From the cell containing the given text, extract its center point as [x, y] coordinate. 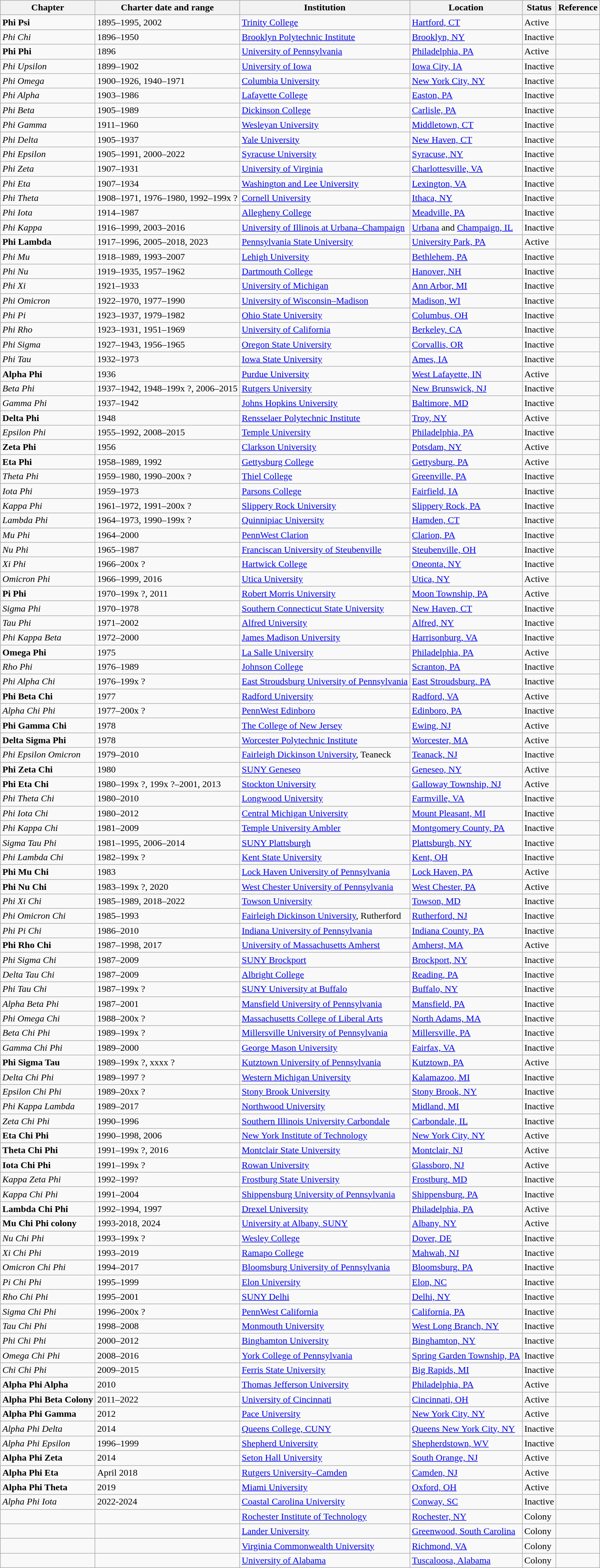
Easton, PA [466, 95]
Phi Psi [48, 22]
Phi Alpha Chi [48, 682]
1903–1986 [167, 95]
Columbus, OH [466, 315]
Sigma Tau Phi [48, 843]
1994–2017 [167, 1267]
Glassboro, NJ [466, 1165]
Zeta Chi Phi [48, 1121]
Eta Chi Phi [48, 1136]
Kutztown, PA [466, 1062]
Iowa State University [325, 359]
SUNY Geneseo [325, 769]
Gamma Chi Phi [48, 1048]
Iowa City, IA [466, 66]
Shepherdstown, WV [466, 1443]
Phi Theta [48, 198]
1923–1931, 1951–1969 [167, 330]
1932–1973 [167, 359]
2000–2012 [167, 1341]
1987–2001 [167, 1004]
La Salle University [325, 652]
Quinnipiac University [325, 520]
1936 [167, 374]
Montgomery County, PA [466, 828]
Johnson College [325, 667]
1905–1937 [167, 139]
Xi Phi [48, 564]
Zeta Phi [48, 447]
Albright College [325, 975]
Lambda Chi Phi [48, 1209]
University Park, PA [466, 242]
Phi Mu [48, 257]
Massachusetts College of Liberal Arts [325, 1018]
Parsons College [325, 491]
The College of New Jersey [325, 725]
Iota Phi [48, 491]
Phi Iota Chi [48, 813]
Wesley College [325, 1238]
Lexington, VA [466, 184]
1918–1989, 1993–2007 [167, 257]
Baltimore, MD [466, 403]
Phi Xi Chi [48, 901]
Corvallis, OR [466, 344]
1989–20xx ? [167, 1092]
Dartmouth College [325, 271]
Rochester, NY [466, 1516]
Southern Connecticut State University [325, 608]
University of Wisconsin–Madison [325, 301]
North Adams, MA [466, 1018]
Indiana University of Pennsylvania [325, 931]
Phi Nu [48, 271]
Monmouth University [325, 1326]
Epsilon Chi Phi [48, 1092]
1990–1998, 2006 [167, 1136]
Phi Kappa Beta [48, 637]
Worcester, MA [466, 740]
Camden, NJ [466, 1473]
1982–199x ? [167, 857]
1914–1987 [167, 213]
PennWest Clarion [325, 535]
Phi Eta Chi [48, 784]
Queens College, CUNY [325, 1429]
1923–1937, 1979–1982 [167, 315]
Stony Brook University [325, 1092]
1977 [167, 696]
Lock Haven, PA [466, 872]
Reference [578, 8]
Delta Tau Chi [48, 975]
1988–200x ? [167, 1018]
Binghamton, NY [466, 1341]
Edinboro, PA [466, 711]
Cincinnati, OH [466, 1399]
1993–2019 [167, 1253]
Nu Phi [48, 550]
Harrisonburg, VA [466, 637]
Sigma Chi Phi [48, 1311]
California, PA [466, 1311]
West Lafayette, IN [466, 374]
Allegheny College [325, 213]
1979–2010 [167, 755]
Thomas Jefferson University [325, 1385]
Theta Chi Phi [48, 1150]
Stockton University [325, 784]
1990–1996 [167, 1121]
1900–1926, 1940–1971 [167, 81]
SUNY Plattsburgh [325, 843]
Bloomsburg University of Pennsylvania [325, 1267]
1895–1995, 2002 [167, 22]
Phi Tau [48, 359]
1989–2017 [167, 1106]
Iota Chi Phi [48, 1165]
Phi Sigma Chi [48, 960]
Teanack, NJ [466, 755]
Phi Xi [48, 286]
Washington and Lee University [325, 184]
2008–2016 [167, 1355]
Phi Kappa Chi [48, 828]
Robert Morris University [325, 593]
1985–1993 [167, 916]
1916–1999, 2003–2016 [167, 227]
Pi Phi [48, 593]
SUNY Brockport [325, 960]
Chapter [48, 8]
1989–2000 [167, 1048]
Oneonta, NY [466, 564]
Charter date and range [167, 8]
1959–1980, 1990–200x ? [167, 476]
1981–2009 [167, 828]
SUNY Delhi [325, 1297]
Beta Phi [48, 388]
Rho Chi Phi [48, 1297]
1996–1999 [167, 1443]
Binghamton University [325, 1341]
Rensselaer Polytechnic Institute [325, 418]
Phi Sigma [48, 344]
Alfred University [325, 623]
Brooklyn Polytechnic Institute [325, 37]
1937–1942, 1948–199x ?, 2006–2015 [167, 388]
Bethlehem, PA [466, 257]
Thiel College [325, 476]
Phi Eta [48, 184]
1980–2012 [167, 813]
Fairfield, IA [466, 491]
2010 [167, 1385]
Phi Epsilon [48, 154]
University at Albany, SUNY [325, 1224]
Kappa Chi Phi [48, 1194]
Phi Rho Chi [48, 945]
1991–199x ?, 2016 [167, 1150]
Xi Chi Phi [48, 1253]
1989–199x ? [167, 1033]
Mahwah, NJ [466, 1253]
University of Michigan [325, 286]
1989–199x ?, xxxx ? [167, 1062]
2019 [167, 1487]
Ohio State University [325, 315]
Alpha Phi Alpha [48, 1385]
Madison, WI [466, 301]
1911–1960 [167, 125]
Plattsburgh, NY [466, 843]
Tuscaloosa, Alabama [466, 1560]
Ann Arbor, MI [466, 286]
Western Michigan University [325, 1077]
1905–1991, 2000–2022 [167, 154]
Syracuse University [325, 154]
Phi Kappa Lambda [48, 1106]
Rutgers University [325, 388]
Conway, SC [466, 1502]
1998–2008 [167, 1326]
1964–1973, 1990–199x ? [167, 520]
Phi Omega Chi [48, 1018]
Reading, PA [466, 975]
Phi Chi [48, 37]
1970–1978 [167, 608]
Richmond, VA [466, 1546]
Delta Chi Phi [48, 1077]
Alpha Phi Epsilon [48, 1443]
Alfred, NY [466, 623]
1907–1934 [167, 184]
Phi Omicron [48, 301]
Galloway Township, NJ [466, 784]
Pennsylvania State University [325, 242]
Mu Phi [48, 535]
Phi Zeta Chi [48, 769]
Ferris State University [325, 1370]
1995–1999 [167, 1282]
Phi Rho [48, 330]
Purdue University [325, 374]
Alpha Chi Phi [48, 711]
1992–199? [167, 1180]
Phi Omega [48, 81]
University of California [325, 330]
Phi Upsilon [48, 66]
Frostburg, MD [466, 1180]
Oregon State University [325, 344]
2011–2022 [167, 1399]
Cornell University [325, 198]
1986–2010 [167, 931]
Wesleyan University [325, 125]
Millersville, PA [466, 1033]
Hamden, CT [466, 520]
1995–2001 [167, 1297]
1966–200x ? [167, 564]
Pace University [325, 1414]
Northwood University [325, 1106]
University of Virginia [325, 169]
Sigma Phi [48, 608]
Chi Chi Phi [48, 1370]
1927–1943, 1956–1965 [167, 344]
Stony Brook, NY [466, 1092]
1970–199x ?, 2011 [167, 593]
Queens New York City, NY [466, 1429]
Mansfield, PA [466, 1004]
James Madison University [325, 637]
Kappa Zeta Phi [48, 1180]
Drexel University [325, 1209]
Berkeley, CA [466, 330]
Mansfield University of Pennsylvania [325, 1004]
1981–1995, 2006–2014 [167, 843]
Clarion, PA [466, 535]
Omicron Chi Phi [48, 1267]
Lambda Phi [48, 520]
1961–1972, 1991–200x ? [167, 506]
Kappa Phi [48, 506]
1958–1989, 1992 [167, 462]
Tau Phi [48, 623]
1983–199x ?, 2020 [167, 886]
Trinity College [325, 22]
Mount Pleasant, MI [466, 813]
Phi Delta [48, 139]
Spring Garden Township, PA [466, 1355]
Franciscan University of Steubenville [325, 550]
1905–1989 [167, 110]
Theta Phi [48, 476]
1976–1989 [167, 667]
Phi Nu Chi [48, 886]
University of Illinois at Urbana–Champaign [325, 227]
Worcester Polytechnic Institute [325, 740]
Elon, NC [466, 1282]
Brooklyn, NY [466, 37]
Kutztown University of Pennsylvania [325, 1062]
Buffalo, NY [466, 989]
1948 [167, 418]
University of Iowa [325, 66]
1955–1992, 2008–2015 [167, 433]
1899–1902 [167, 66]
Mu Chi Phi colony [48, 1224]
1919–1935, 1957–1962 [167, 271]
Ramapo College [325, 1253]
South Orange, NJ [466, 1458]
West Long Branch, NY [466, 1326]
Indiana County, PA [466, 931]
Greenville, PA [466, 476]
1991–2004 [167, 1194]
Epsilon Phi [48, 433]
1964–2000 [167, 535]
Tau Chi Phi [48, 1326]
1896 [167, 52]
Phi Pi Chi [48, 931]
Moon Township, PA [466, 593]
April 2018 [167, 1473]
Location [466, 8]
Phi Mu Chi [48, 872]
Alpha Phi Iota [48, 1502]
1980–2010 [167, 799]
Phi Beta Chi [48, 696]
Miami University [325, 1487]
SUNY University at Buffalo [325, 989]
Steubenville, OH [466, 550]
Eta Phi [48, 462]
1976–199x ? [167, 682]
Kent, OH [466, 857]
Phi Lambda Chi [48, 857]
Rutgers University–Camden [325, 1473]
Rutherford, NJ [466, 916]
Dickinson College [325, 110]
1965–1987 [167, 550]
Radford University [325, 696]
1907–1931 [167, 169]
University of Massachusetts Amherst [325, 945]
1983 [167, 872]
Temple University [325, 433]
2009–2015 [167, 1370]
Rochester Institute of Technology [325, 1516]
Status [539, 8]
Scranton, PA [466, 667]
Coastal Carolina University [325, 1502]
1896–1950 [167, 37]
Alpha Phi Zeta [48, 1458]
1921–1933 [167, 286]
1975 [167, 652]
1908–1971, 1976–1980, 1992–199x ? [167, 198]
Slippery Rock University [325, 506]
Kalamazoo, MI [466, 1077]
Millersville University of Pennsylvania [325, 1033]
Phi Alpha [48, 95]
Alpha Phi Theta [48, 1487]
Pi Chi Phi [48, 1282]
Seton Hall University [325, 1458]
Clarkson University [325, 447]
Carbondale, IL [466, 1121]
Phi Tau Chi [48, 989]
Hartwick College [325, 564]
Rowan University [325, 1165]
1959–1973 [167, 491]
Potsdam, NY [466, 447]
Oxford, OH [466, 1487]
1993-2018, 2024 [167, 1224]
Alpha Phi Beta Colony [48, 1399]
1922–1970, 1977–1990 [167, 301]
Ithaca, NY [466, 198]
Middletown, CT [466, 125]
Phi Lambda [48, 242]
2012 [167, 1414]
Phi Sigma Tau [48, 1062]
Utica, NY [466, 579]
1966–1999, 2016 [167, 579]
East Stroudsburg, PA [466, 682]
Gettysburg College [325, 462]
Gettysburg, PA [466, 462]
George Mason University [325, 1048]
Nu Chi Phi [48, 1238]
Radford, VA [466, 696]
Omega Phi [48, 652]
Phi Iota [48, 213]
1977–200x ? [167, 711]
New York Institute of Technology [325, 1136]
Alpha Beta Phi [48, 1004]
University of Pennsylvania [325, 52]
Dover, DE [466, 1238]
Phi Pi [48, 315]
Beta Chi Phi [48, 1033]
Johns Hopkins University [325, 403]
1937–1942 [167, 403]
Phi Zeta [48, 169]
Amherst, MA [466, 945]
Shippensburg, PA [466, 1194]
Phi Gamma Chi [48, 725]
New Brunswick, NJ [466, 388]
Hanover, NH [466, 271]
Delta Sigma Phi [48, 740]
1972–2000 [167, 637]
1993–199x ? [167, 1238]
Greenwood, South Carolina [466, 1531]
1956 [167, 447]
East Stroudsburg University of Pennsylvania [325, 682]
Montclair, NJ [466, 1150]
Institution [325, 8]
Hartford, CT [466, 22]
Lander University [325, 1531]
Phi Phi [48, 52]
York College of Pennsylvania [325, 1355]
PennWest Edinboro [325, 711]
1917–1996, 2005–2018, 2023 [167, 242]
Fairleigh Dickinson University, Rutherford [325, 916]
Temple University Ambler [325, 828]
1991–199x ? [167, 1165]
Brockport, NY [466, 960]
Lock Haven University of Pennsylvania [325, 872]
1996–200x ? [167, 1311]
Syracuse, NY [466, 154]
Alpha Phi Gamma [48, 1414]
Utica University [325, 579]
University of Cincinnati [325, 1399]
Delta Phi [48, 418]
Alpha Phi Delta [48, 1429]
Lafayette College [325, 95]
Alpha Phi Eta [48, 1473]
Carlisle, PA [466, 110]
1980–199x ?, 199x ?–2001, 2013 [167, 784]
Columbia University [325, 81]
Omicron Phi [48, 579]
1987–1998, 2017 [167, 945]
1992–1994, 1997 [167, 1209]
Albany, NY [466, 1224]
Troy, NY [466, 418]
2022-2024 [167, 1502]
West Chester, PA [466, 886]
Ames, IA [466, 359]
Shippensburg University of Pennsylvania [325, 1194]
Montclair State University [325, 1150]
Phi Kappa [48, 227]
Omega Chi Phi [48, 1355]
Midland, MI [466, 1106]
Alpha Phi [48, 374]
Slippery Rock, PA [466, 506]
Phi Beta [48, 110]
Ewing, NJ [466, 725]
Fairleigh Dickinson University, Teaneck [325, 755]
Towson University [325, 901]
Elon University [325, 1282]
University of Alabama [325, 1560]
1971–2002 [167, 623]
Charlottesville, VA [466, 169]
Lehigh University [325, 257]
1980 [167, 769]
Kent State University [325, 857]
Gamma Phi [48, 403]
Big Rapids, MI [466, 1370]
Delhi, NY [466, 1297]
Farmville, VA [466, 799]
Shepherd University [325, 1443]
1985–1989, 2018–2022 [167, 901]
1989–1997 ? [167, 1077]
Phi Omicron Chi [48, 916]
Central Michigan University [325, 813]
West Chester University of Pennsylvania [325, 886]
Fairfax, VA [466, 1048]
Phi Theta Chi [48, 799]
Bloomsburg, PA [466, 1267]
Southern Illinois University Carbondale [325, 1121]
Geneseo, NY [466, 769]
1987–199x ? [167, 989]
Phi Gamma [48, 125]
Rho Phi [48, 667]
Longwood University [325, 799]
Urbana and Champaign, IL [466, 227]
Phi Chi Phi [48, 1341]
Meadville, PA [466, 213]
Phi Epsilon Omicron [48, 755]
PennWest California [325, 1311]
Towson, MD [466, 901]
Yale University [325, 139]
Virginia Commonwealth University [325, 1546]
Frostburg State University [325, 1180]
